Return [x, y] of the center of cell containing provided text 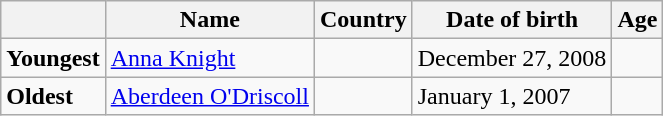
January 1, 2007 [512, 96]
Aberdeen O'Driscoll [210, 96]
Country [363, 20]
Date of birth [512, 20]
Age [638, 20]
December 27, 2008 [512, 58]
Oldest [53, 96]
Anna Knight [210, 58]
Youngest [53, 58]
Name [210, 20]
